Search for the cell housing the specified text and yield its [x, y] center coordinate. 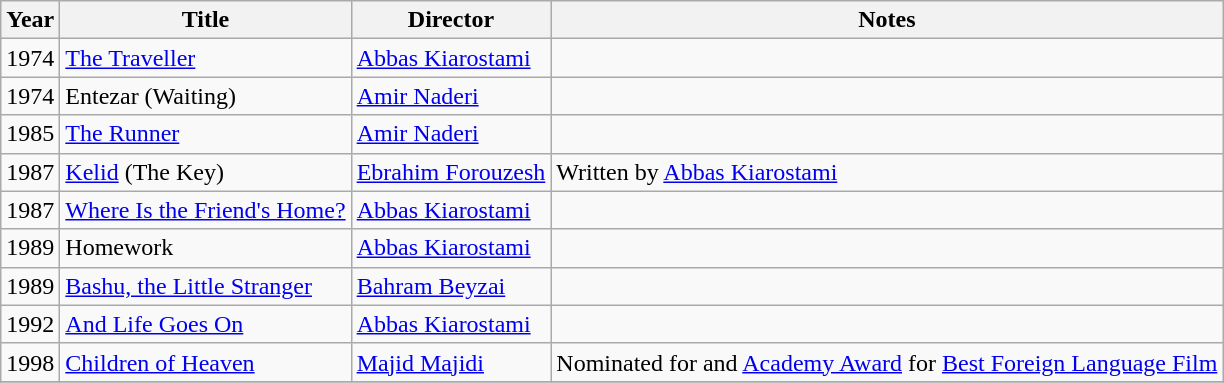
Written by Abbas Kiarostami [887, 172]
Kelid (The Key) [206, 172]
Notes [887, 20]
1985 [30, 134]
The Traveller [206, 58]
And Life Goes On [206, 324]
Bahram Beyzai [451, 286]
1992 [30, 324]
Year [30, 20]
Children of Heaven [206, 362]
Homework [206, 248]
1998 [30, 362]
Bashu, the Little Stranger [206, 286]
Entezar (Waiting) [206, 96]
Director [451, 20]
Ebrahim Forouzesh [451, 172]
Title [206, 20]
The Runner [206, 134]
Nominated for and Academy Award for Best Foreign Language Film [887, 362]
Where Is the Friend's Home? [206, 210]
Majid Majidi [451, 362]
